Output the (X, Y) coordinate of the center of the cell containing the given text.  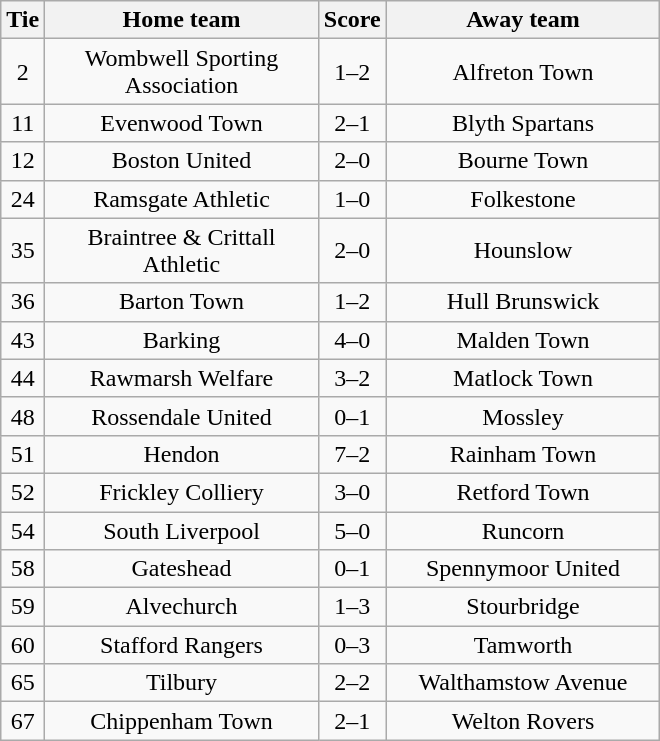
Tie (23, 20)
1–0 (352, 199)
54 (23, 531)
Hull Brunswick (523, 302)
12 (23, 161)
Rossendale United (182, 416)
60 (23, 645)
2–2 (352, 683)
11 (23, 123)
43 (23, 340)
Gateshead (182, 569)
Walthamstow Avenue (523, 683)
Matlock Town (523, 378)
Blyth Spartans (523, 123)
51 (23, 454)
Away team (523, 20)
Wombwell Sporting Association (182, 72)
Folkestone (523, 199)
65 (23, 683)
Spennymoor United (523, 569)
59 (23, 607)
Retford Town (523, 492)
Tamworth (523, 645)
Evenwood Town (182, 123)
7–2 (352, 454)
52 (23, 492)
Rawmarsh Welfare (182, 378)
3–0 (352, 492)
3–2 (352, 378)
Barking (182, 340)
Alvechurch (182, 607)
Boston United (182, 161)
Braintree & Crittall Athletic (182, 250)
36 (23, 302)
South Liverpool (182, 531)
4–0 (352, 340)
Mossley (523, 416)
48 (23, 416)
Bourne Town (523, 161)
1–3 (352, 607)
44 (23, 378)
Welton Rovers (523, 721)
Score (352, 20)
Alfreton Town (523, 72)
24 (23, 199)
2 (23, 72)
Stourbridge (523, 607)
Tilbury (182, 683)
Ramsgate Athletic (182, 199)
35 (23, 250)
Chippenham Town (182, 721)
Runcorn (523, 531)
0–3 (352, 645)
Rainham Town (523, 454)
Hounslow (523, 250)
Frickley Colliery (182, 492)
Malden Town (523, 340)
Barton Town (182, 302)
Hendon (182, 454)
58 (23, 569)
67 (23, 721)
5–0 (352, 531)
Home team (182, 20)
Stafford Rangers (182, 645)
